Locate the cell with the specified text and output its (X, Y) center coordinate. 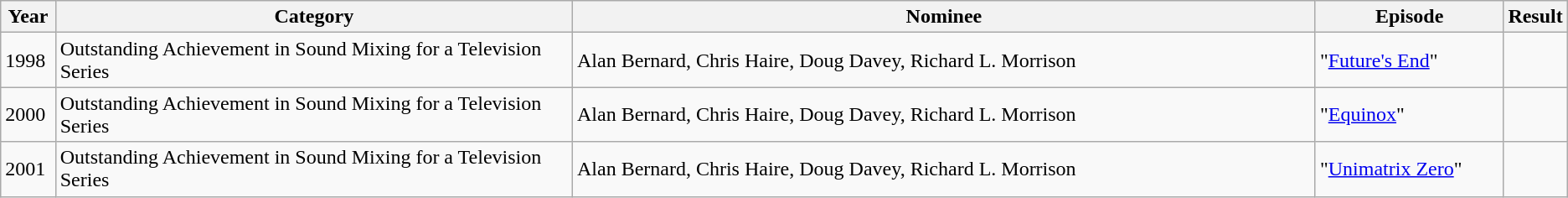
Year (28, 17)
"Equinox" (1409, 114)
2001 (28, 169)
1998 (28, 60)
2000 (28, 114)
Nominee (943, 17)
"Future's End" (1409, 60)
Result (1535, 17)
Category (313, 17)
Episode (1409, 17)
"Unimatrix Zero" (1409, 169)
